Capture the cell that displays the provided text and extract its [X, Y] central coordinate. 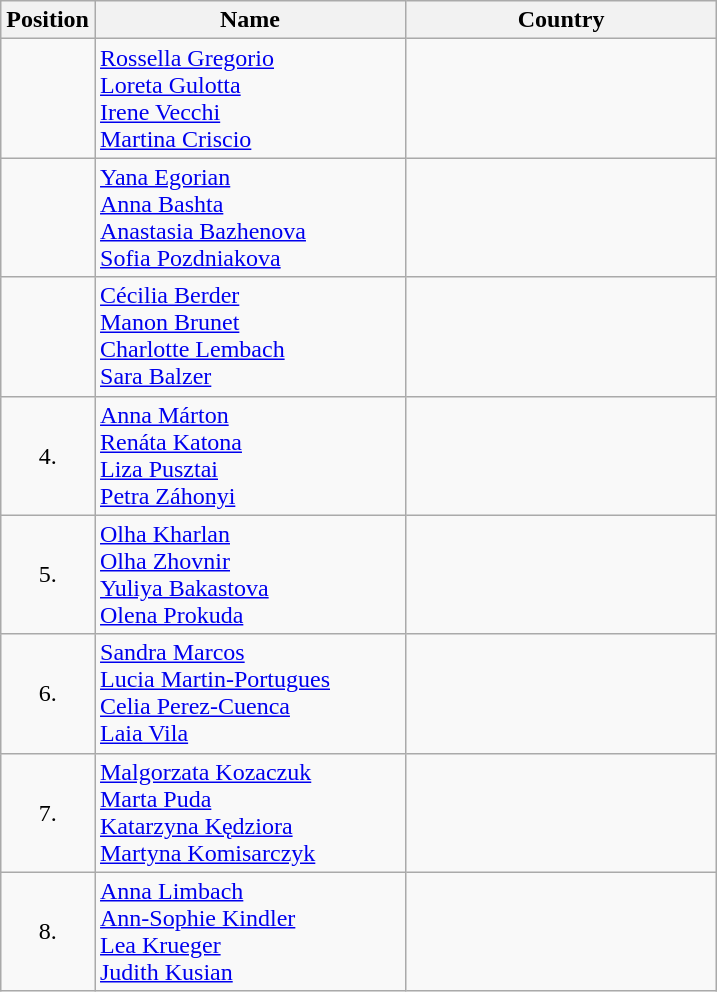
Country [562, 20]
Cécilia BerderManon BrunetCharlotte LembachSara Balzer [250, 336]
Olha KharlanOlha ZhovnirYuliya BakastovaOlena Prokuda [250, 574]
Anna LimbachAnn-Sophie KindlerLea KruegerJudith Kusian [250, 932]
Malgorzata KozaczukMarta PudaKatarzyna KędzioraMartyna Komisarczyk [250, 812]
7. [48, 812]
Anna MártonRenáta KatonaLiza PusztaiPetra Záhonyi [250, 456]
Rossella GregorioLoreta GulottaIrene VecchiMartina Criscio [250, 98]
4. [48, 456]
8. [48, 932]
Position [48, 20]
6. [48, 694]
Yana EgorianAnna BashtaAnastasia BazhenovaSofia Pozdniakova [250, 218]
Name [250, 20]
Sandra MarcosLucia Martin-PortuguesCelia Perez-CuencaLaia Vila [250, 694]
5. [48, 574]
